Detect which cell encompasses the target text, then output its (x, y) center coordinate. 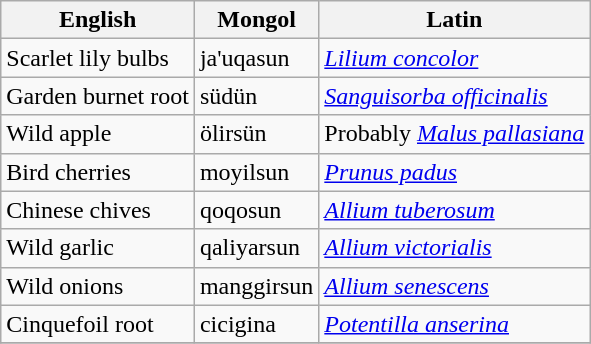
Scarlet lily bulbs (98, 58)
Allium victorialis (454, 248)
südün (256, 96)
Sanguisorba officinalis (454, 96)
ja'uqasun (256, 58)
Wild garlic (98, 248)
Cinquefoil root (98, 324)
Potentilla anserina (454, 324)
Lilium concolor (454, 58)
Chinese chives (98, 210)
Allium tuberosum (454, 210)
Wild onions (98, 286)
Bird cherries (98, 172)
Prunus padus (454, 172)
qaliyarsun (256, 248)
English (98, 20)
Latin (454, 20)
Garden burnet root (98, 96)
cicigina (256, 324)
Allium senescens (454, 286)
Probably Malus pallasiana (454, 134)
manggirsun (256, 286)
Wild apple (98, 134)
ölirsün (256, 134)
qoqosun (256, 210)
moyilsun (256, 172)
Mongol (256, 20)
